Extract the (X, Y) coordinate from the center of the cell holding the provided text.  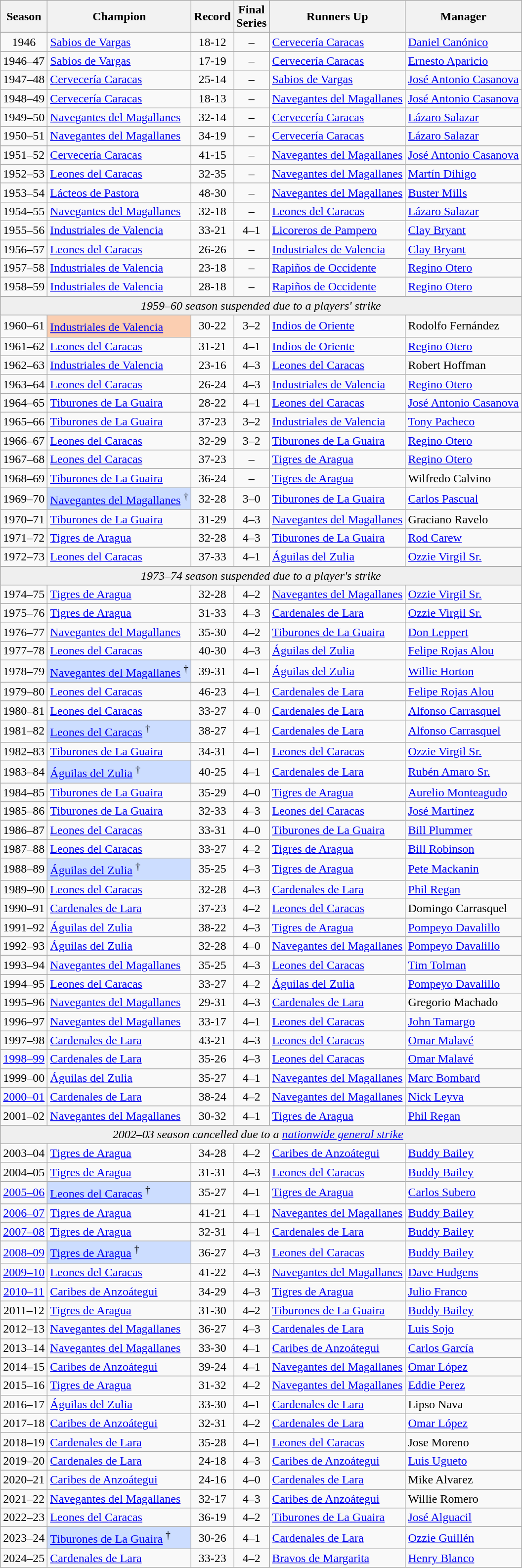
48-30 (213, 192)
46-23 (213, 692)
2002–03 season cancelled due to a nationwide general strike (261, 1134)
1953–54 (24, 192)
3–0 (251, 499)
1949–50 (24, 117)
Bravos de Margarita (337, 1558)
30-32 (213, 1115)
2019–20 (24, 1461)
John Tamargo (464, 1021)
Graciano Ravelo (464, 519)
1987–88 (24, 849)
1981–82 (24, 731)
Record (213, 17)
2001–02 (24, 1115)
Lipso Nava (464, 1404)
Gregorio Machado (464, 1003)
Jose Moreno (464, 1442)
43-21 (213, 1040)
1994–95 (24, 984)
1996–97 (24, 1021)
1975–76 (24, 613)
2017–18 (24, 1423)
Pete Mackanin (464, 870)
39-31 (213, 672)
Licoreros de Pampero (337, 230)
Ozzie Guillén (464, 1538)
39-24 (213, 1367)
Nick Leyva (464, 1097)
Wilfredo Calvino (464, 478)
28-22 (213, 403)
Rubén Amaro Sr. (464, 772)
35-29 (213, 792)
2022–23 (24, 1518)
1955–56 (24, 230)
1948–49 (24, 98)
2016–17 (24, 1404)
23-16 (213, 365)
34-28 (213, 1153)
33-17 (213, 1021)
1976–77 (24, 632)
30-26 (213, 1538)
35-26 (213, 1059)
31-21 (213, 346)
32-33 (213, 811)
1961–62 (24, 346)
José Martínez (464, 811)
2020–21 (24, 1479)
1980–81 (24, 710)
Tiburones de La Guaira † (120, 1538)
FinalSeries (251, 17)
1954–55 (24, 211)
2018–19 (24, 1442)
24-16 (213, 1479)
2007–08 (24, 1232)
1999–00 (24, 1078)
1950–51 (24, 136)
Willie Horton (464, 672)
Buster Mills (464, 192)
Willie Romero (464, 1498)
40-25 (213, 772)
17-19 (213, 61)
Henry Blanco (464, 1558)
1968–69 (24, 478)
2009–10 (24, 1273)
Runners Up (337, 17)
1960–61 (24, 326)
18-12 (213, 42)
1997–98 (24, 1040)
37-33 (213, 556)
41-15 (213, 155)
23-18 (213, 268)
Dave Hudgens (464, 1273)
1984–85 (24, 792)
2005–06 (24, 1193)
1966–67 (24, 441)
36-19 (213, 1518)
Tim Tolman (464, 965)
31-31 (213, 1172)
Luis Sojo (464, 1329)
Martín Dihigo (464, 174)
1956–57 (24, 249)
1990–91 (24, 909)
Don Leppert (464, 632)
36-24 (213, 478)
2010–11 (24, 1291)
1995–96 (24, 1003)
Rod Carew (464, 538)
1993–94 (24, 965)
1959–60 season suspended due to a players' strike (261, 306)
Daniel Canónico (464, 42)
1978–79 (24, 672)
Carlos Subero (464, 1193)
1983–84 (24, 772)
1971–72 (24, 538)
1988–89 (24, 870)
Aurelio Monteagudo (464, 792)
35-28 (213, 1442)
Champion (120, 17)
1979–80 (24, 692)
33-21 (213, 230)
1958–59 (24, 287)
1952–53 (24, 174)
33-23 (213, 1558)
1962–63 (24, 365)
Julio Franco (464, 1291)
34-31 (213, 751)
1998–99 (24, 1059)
26-26 (213, 249)
1986–87 (24, 830)
1974–75 (24, 595)
Rodolfo Fernández (464, 326)
28-18 (213, 287)
2012–13 (24, 1329)
31-30 (213, 1310)
2003–04 (24, 1153)
29-31 (213, 1003)
Robert Hoffman (464, 365)
2014–15 (24, 1367)
2024–25 (24, 1558)
1965–66 (24, 422)
Eddie Perez (464, 1385)
1982–83 (24, 751)
1963–64 (24, 384)
40-30 (213, 651)
2021–22 (24, 1498)
Luis Ugueto (464, 1461)
1967–68 (24, 460)
Mike Alvarez (464, 1479)
1946–47 (24, 61)
2000–01 (24, 1097)
18-13 (213, 98)
38-27 (213, 731)
1992–93 (24, 946)
Marc Bombard (464, 1078)
31-29 (213, 519)
32-29 (213, 441)
1947–48 (24, 80)
Tony Pacheco (464, 422)
2008–09 (24, 1252)
1969–70 (24, 499)
Bill Robinson (464, 849)
32-18 (213, 211)
2011–12 (24, 1310)
José Alguacil (464, 1518)
38-24 (213, 1097)
Domingo Carrasquel (464, 909)
Season (24, 17)
Carlos Pascual (464, 499)
1977–78 (24, 651)
1946 (24, 42)
1957–58 (24, 268)
1973–74 season suspended due to a player's strike (261, 576)
2013–14 (24, 1348)
32-17 (213, 1498)
Manager (464, 17)
1970–71 (24, 519)
26-24 (213, 384)
41-21 (213, 1213)
30-22 (213, 326)
2023–24 (24, 1538)
33-31 (213, 830)
2015–16 (24, 1385)
Bill Plummer (464, 830)
34-29 (213, 1291)
2006–07 (24, 1213)
1989–90 (24, 890)
31-33 (213, 613)
34-19 (213, 136)
1985–86 (24, 811)
2004–05 (24, 1172)
38-22 (213, 927)
31-32 (213, 1385)
Ernesto Aparicio (464, 61)
32-14 (213, 117)
1964–65 (24, 403)
32-35 (213, 174)
25-14 (213, 80)
41-22 (213, 1273)
Tigres de Aragua † (120, 1252)
Lácteos de Pastora (120, 192)
24-18 (213, 1461)
Carlos García (464, 1348)
35-30 (213, 632)
1991–92 (24, 927)
1972–73 (24, 556)
1951–52 (24, 155)
